For the text-containing cell, return its midpoint in (X, Y) coordinate format. 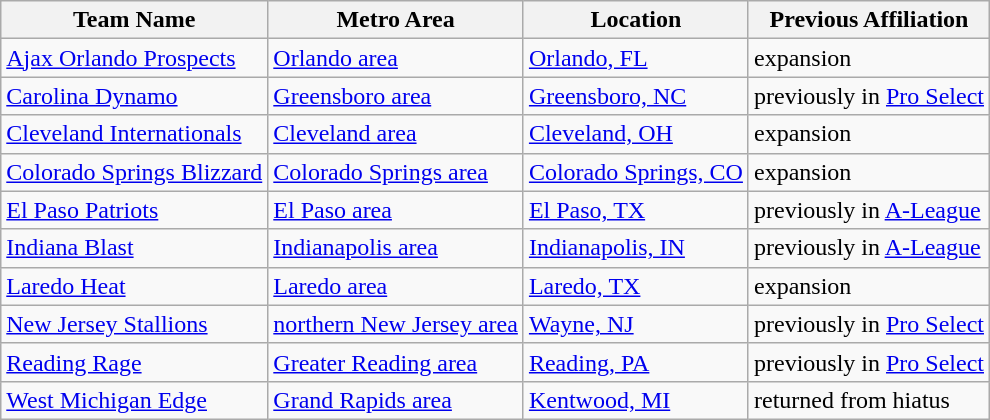
Colorado Springs area (396, 172)
Laredo, TX (636, 286)
Indianapolis, IN (636, 248)
northern New Jersey area (396, 324)
Colorado Springs Blizzard (134, 172)
Laredo Heat (134, 286)
Indiana Blast (134, 248)
Cleveland Internationals (134, 134)
Greater Reading area (396, 362)
Location (636, 20)
Cleveland area (396, 134)
Grand Rapids area (396, 400)
El Paso area (396, 210)
Reading Rage (134, 362)
El Paso, TX (636, 210)
Greensboro, NC (636, 96)
Indianapolis area (396, 248)
Orlando area (396, 58)
Reading, PA (636, 362)
Laredo area (396, 286)
Wayne, NJ (636, 324)
Team Name (134, 20)
Cleveland, OH (636, 134)
Greensboro area (396, 96)
Kentwood, MI (636, 400)
Previous Affiliation (868, 20)
Colorado Springs, CO (636, 172)
returned from hiatus (868, 400)
Carolina Dynamo (134, 96)
West Michigan Edge (134, 400)
Orlando, FL (636, 58)
Ajax Orlando Prospects (134, 58)
Metro Area (396, 20)
New Jersey Stallions (134, 324)
El Paso Patriots (134, 210)
